Pinpoint the cell where the given text exists, returning its [x, y] midpoint coordinate. 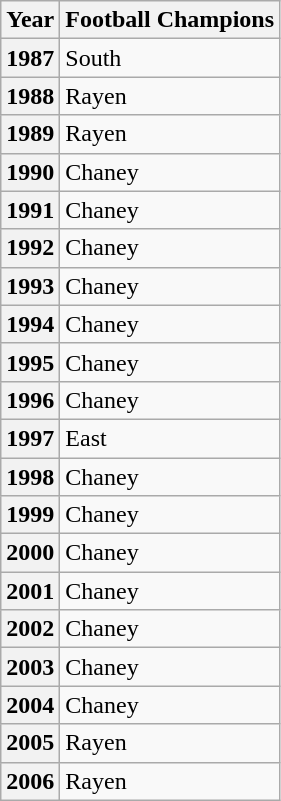
1998 [30, 477]
1988 [30, 96]
2002 [30, 629]
2006 [30, 781]
2004 [30, 705]
1990 [30, 172]
1996 [30, 400]
1997 [30, 438]
1992 [30, 248]
1999 [30, 515]
1995 [30, 362]
2005 [30, 743]
Year [30, 20]
South [170, 58]
East [170, 438]
1994 [30, 324]
1993 [30, 286]
1991 [30, 210]
1989 [30, 134]
2001 [30, 591]
Football Champions [170, 20]
2003 [30, 667]
1987 [30, 58]
2000 [30, 553]
